Locate the cell with the specified text and output its (x, y) center coordinate. 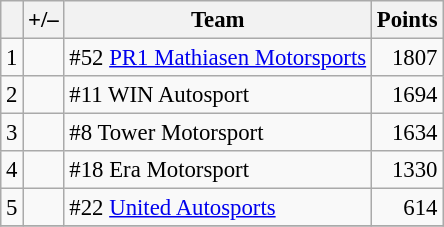
#11 WIN Autosport (218, 95)
1694 (406, 95)
Team (218, 20)
1807 (406, 58)
1634 (406, 133)
614 (406, 208)
4 (12, 170)
1330 (406, 170)
+/– (44, 20)
#52 PR1 Mathiasen Motorsports (218, 58)
#22 United Autosports (218, 208)
#18 Era Motorsport (218, 170)
#8 Tower Motorsport (218, 133)
3 (12, 133)
5 (12, 208)
2 (12, 95)
1 (12, 58)
Points (406, 20)
